From the cell containing the given text, extract its center point as (X, Y) coordinate. 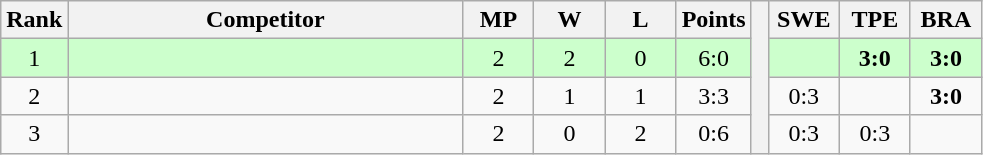
L (640, 20)
MP (498, 20)
Rank (34, 20)
6:0 (714, 58)
W (570, 20)
3:3 (714, 96)
Competitor (266, 20)
TPE (874, 20)
SWE (804, 20)
Points (714, 20)
BRA (946, 20)
3 (34, 134)
0:6 (714, 134)
